Scan for the cell matching the given text and deliver its (x, y) coordinate at center. 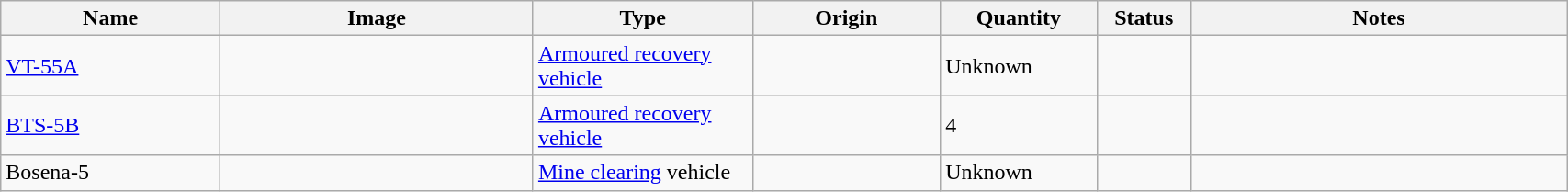
Bosena-5 (110, 173)
BTS-5B (110, 125)
VT-55A (110, 66)
Notes (1378, 18)
Origin (847, 18)
Image (377, 18)
4 (1019, 125)
Mine clearing vehicle (643, 173)
Name (110, 18)
Quantity (1019, 18)
Status (1144, 18)
Type (643, 18)
